Pinpoint the cell where the given text exists, returning its (X, Y) midpoint coordinate. 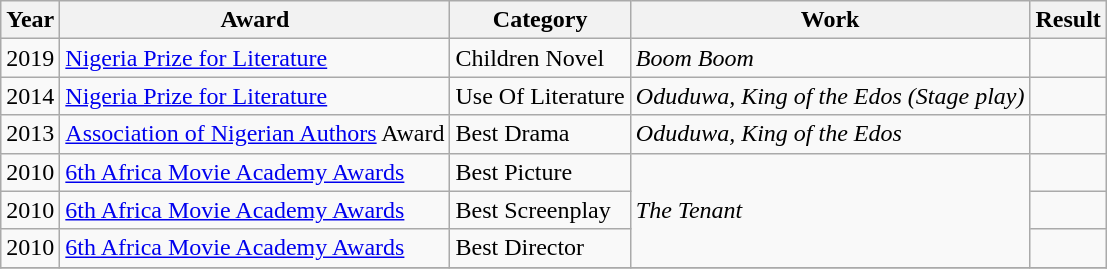
Children Novel (540, 58)
Oduduwa, King of the Edos (830, 134)
Result (1068, 20)
Best Screenplay (540, 210)
2019 (30, 58)
Best Drama (540, 134)
Association of Nigerian Authors Award (255, 134)
Best Picture (540, 172)
Category (540, 20)
Best Director (540, 248)
2014 (30, 96)
Use Of Literature (540, 96)
Award (255, 20)
The Tenant (830, 210)
Boom Boom (830, 58)
Work (830, 20)
Oduduwa, King of the Edos (Stage play) (830, 96)
2013 (30, 134)
Year (30, 20)
